Identify which cell holds the provided text, then report its [X, Y] central coordinate. 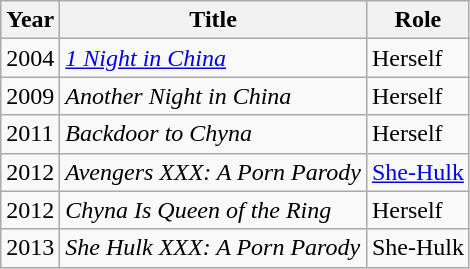
Chyna Is Queen of the Ring [214, 210]
Title [214, 20]
1 Night in China [214, 58]
Role [418, 20]
Year [30, 20]
Avengers XXX: A Porn Parody [214, 172]
2009 [30, 96]
2004 [30, 58]
2013 [30, 248]
Another Night in China [214, 96]
2011 [30, 134]
Backdoor to Chyna [214, 134]
She Hulk XXX: A Porn Parody [214, 248]
